Scan for the cell matching the given text and deliver its [x, y] coordinate at center. 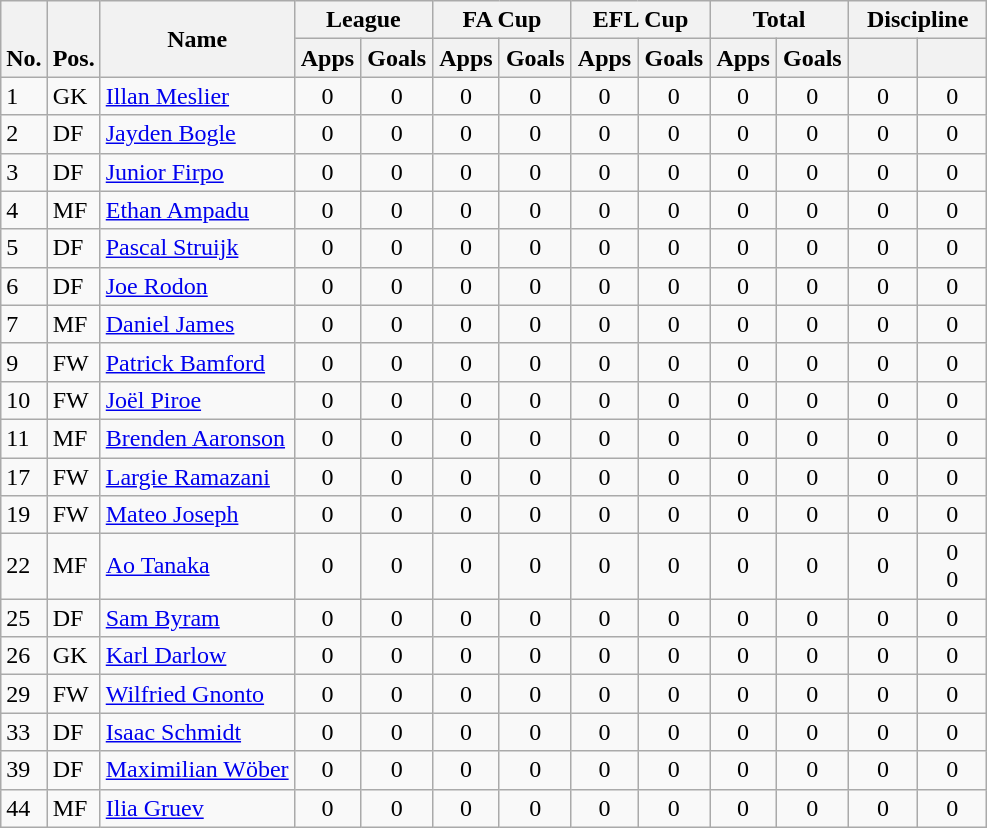
Largie Ramazani [197, 477]
26 [24, 656]
17 [24, 477]
Pos. [74, 39]
11 [24, 438]
Jayden Bogle [197, 134]
Karl Darlow [197, 656]
Maximilian Wöber [197, 770]
Ilia Gruev [197, 808]
22 [24, 566]
Ethan Ampadu [197, 210]
6 [24, 286]
Joël Piroe [197, 400]
EFL Cup [640, 20]
Pascal Struijk [197, 248]
10 [24, 400]
FA Cup [502, 20]
25 [24, 618]
7 [24, 324]
Isaac Schmidt [197, 732]
No. [24, 39]
Junior Firpo [197, 172]
19 [24, 515]
1 [24, 96]
3 [24, 172]
Illan Meslier [197, 96]
League [364, 20]
4 [24, 210]
Wilfried Gnonto [197, 694]
Mateo Joseph [197, 515]
Ao Tanaka [197, 566]
2 [24, 134]
33 [24, 732]
5 [24, 248]
39 [24, 770]
Sam Byram [197, 618]
Total [780, 20]
Brenden Aaronson [197, 438]
44 [24, 808]
Name [197, 39]
29 [24, 694]
Daniel James [197, 324]
9 [24, 362]
Patrick Bamford [197, 362]
Discipline [918, 20]
00 [952, 566]
Joe Rodon [197, 286]
